Search for the cell housing the specified text and yield its (x, y) center coordinate. 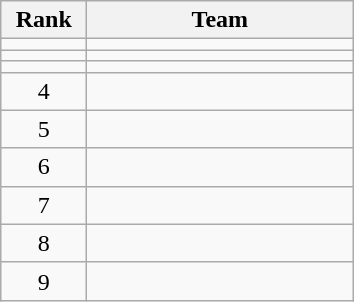
8 (44, 243)
4 (44, 91)
9 (44, 281)
Rank (44, 20)
Team (220, 20)
7 (44, 205)
5 (44, 129)
6 (44, 167)
